Find where the given text appears and provide that cell's center as (x, y) coordinate. 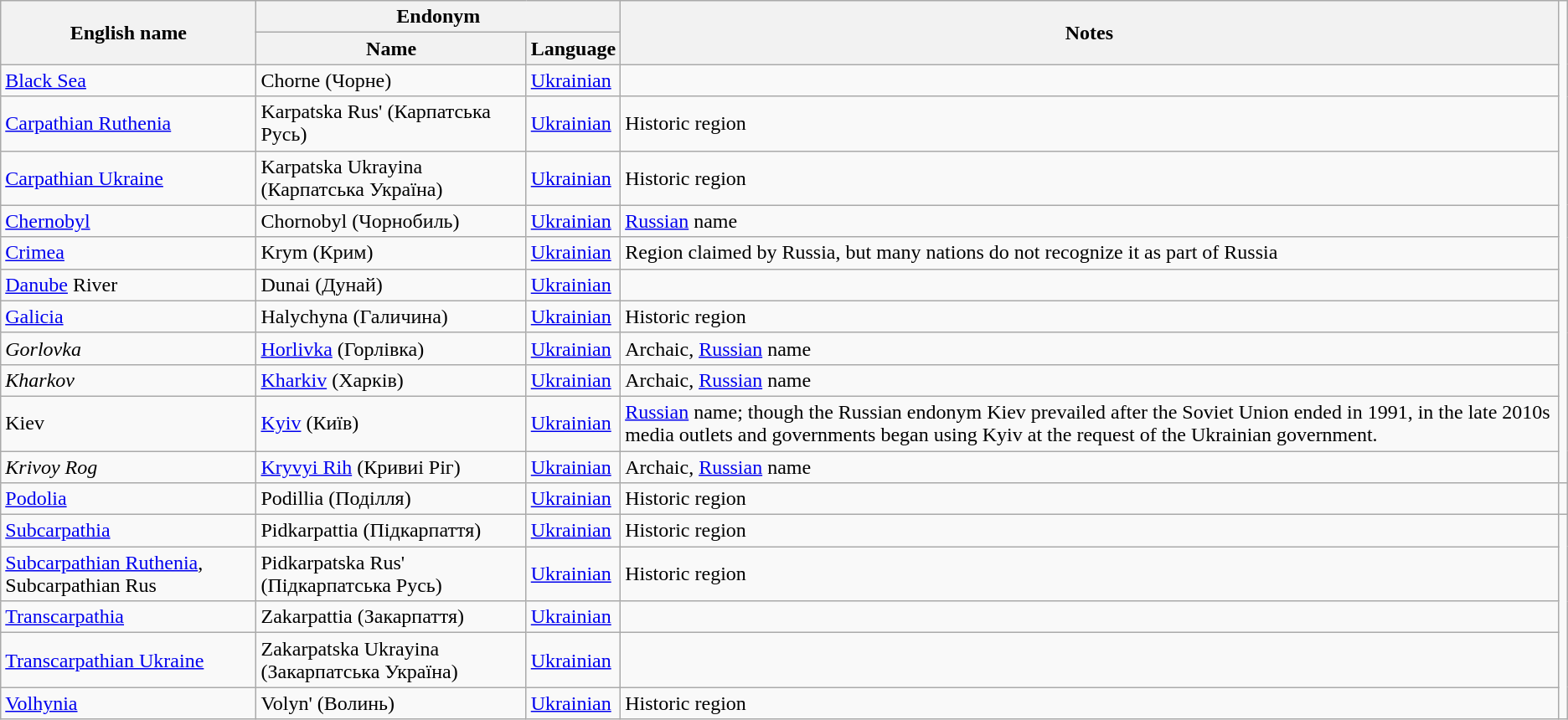
Podillia (Поділля) (391, 499)
Chornobyl (Чорнобиль) (391, 221)
Black Sea (129, 80)
Horlivka (Горлівка) (391, 348)
Pidkarpattia (Підкарпаття) (391, 531)
Chernobyl (129, 221)
Crimea (129, 253)
Carpathian Ruthenia (129, 124)
Volhynia (129, 703)
Subcarpathia (129, 531)
Subcarpathian Ruthenia, Subcarpathian Rus (129, 574)
English name (129, 33)
Dunai (Дунай) (391, 285)
Kryvyi Rih (Кривиі Ріг) (391, 466)
Volyn' (Волинь) (391, 703)
Kharkov (129, 380)
Zakarpattia (Закарпаття) (391, 617)
Podolia (129, 499)
Name (391, 49)
Danube River (129, 285)
Halychyna (Галичина) (391, 316)
Notes (1090, 33)
Karpatska Ukrayina (Карпатська Україна) (391, 177)
Karpatska Rus' (Карпатська Русь) (391, 124)
Russian name (1090, 221)
Krivoy Rog (129, 466)
Pidkarpatska Rus' (Підкарпатська Русь) (391, 574)
Kharkiv (Харків) (391, 380)
Kyiv (Київ) (391, 424)
Krym (Крим) (391, 253)
Gorlovka (129, 348)
Language (573, 49)
Chorne (Чорне) (391, 80)
Region claimed by Russia, but many nations do not recognize it as part of Russia (1090, 253)
Endonym (439, 17)
Kiev (129, 424)
Carpathian Ukraine (129, 177)
Transcarpathia (129, 617)
Zakarpatska Ukrayina (Закарпатська Україна) (391, 660)
Galicia (129, 316)
Transcarpathian Ukraine (129, 660)
